Return [x, y] of the center of cell containing provided text 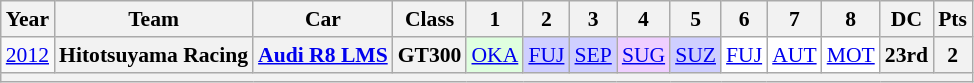
Year [28, 19]
Team [154, 19]
GT300 [430, 55]
2012 [28, 55]
6 [744, 19]
Hitotsuyama Racing [154, 55]
Audi R8 LMS [323, 55]
DC [906, 19]
MOT [851, 55]
23rd [906, 55]
1 [494, 19]
OKA [494, 55]
7 [794, 19]
SUZ [696, 55]
3 [592, 19]
4 [644, 19]
Pts [952, 19]
AUT [794, 55]
SUG [644, 55]
5 [696, 19]
Car [323, 19]
Class [430, 19]
8 [851, 19]
SEP [592, 55]
